Output the [x, y] coordinate of the center of the cell containing the given text.  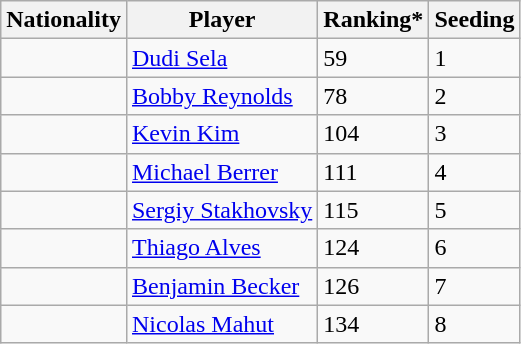
Nicolas Mahut [222, 324]
6 [474, 248]
2 [474, 96]
78 [374, 96]
Seeding [474, 20]
7 [474, 286]
1 [474, 58]
Benjamin Becker [222, 286]
104 [374, 134]
Thiago Alves [222, 248]
3 [474, 134]
Nationality [64, 20]
126 [374, 286]
111 [374, 172]
Bobby Reynolds [222, 96]
4 [474, 172]
59 [374, 58]
Dudi Sela [222, 58]
Ranking* [374, 20]
134 [374, 324]
115 [374, 210]
124 [374, 248]
Player [222, 20]
8 [474, 324]
Kevin Kim [222, 134]
Michael Berrer [222, 172]
Sergiy Stakhovsky [222, 210]
5 [474, 210]
